Extract the (x, y) coordinate from the center of the cell holding the provided text.  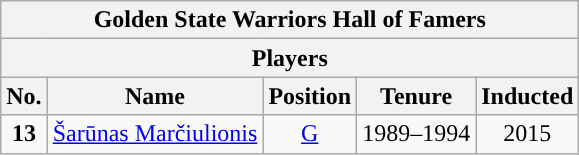
Players (290, 58)
2015 (528, 134)
G (310, 134)
1989–1994 (416, 134)
Šarūnas Marčiulionis (155, 134)
Name (155, 96)
Position (310, 96)
Inducted (528, 96)
13 (24, 134)
Tenure (416, 96)
No. (24, 96)
Golden State Warriors Hall of Famers (290, 20)
